Provide the (X, Y) coordinate of the cell's center where the given text is located.  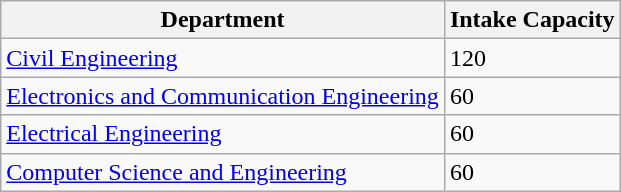
Electronics and Communication Engineering (223, 96)
Computer Science and Engineering (223, 172)
Department (223, 20)
120 (532, 58)
Civil Engineering (223, 58)
Electrical Engineering (223, 134)
Intake Capacity (532, 20)
